Capture the cell that displays the provided text and extract its [x, y] central coordinate. 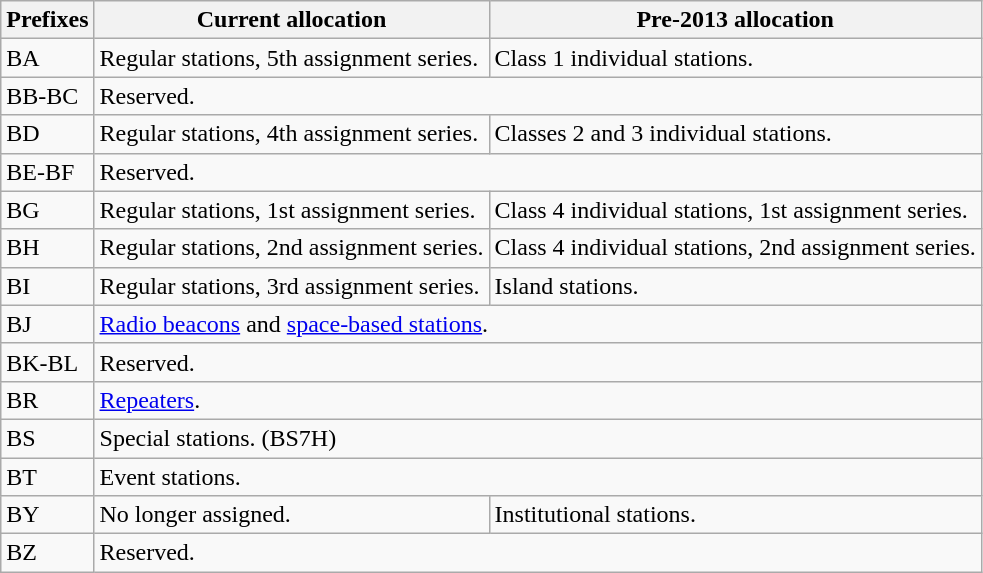
Class 4 individual stations, 2nd assignment series. [735, 248]
Institutional stations. [735, 515]
Repeaters. [538, 400]
BB-BC [48, 96]
Regular stations, 1st assignment series. [292, 210]
BG [48, 210]
No longer assigned. [292, 515]
Radio beacons and space-based stations. [538, 324]
Regular stations, 4th assignment series. [292, 134]
Regular stations, 2nd assignment series. [292, 248]
BS [48, 438]
BH [48, 248]
Regular stations, 5th assignment series. [292, 58]
Prefixes [48, 20]
BI [48, 286]
BD [48, 134]
BE-BF [48, 172]
Pre-2013 allocation [735, 20]
Island stations. [735, 286]
BR [48, 400]
Special stations. (BS7H) [538, 438]
Event stations. [538, 477]
Current allocation [292, 20]
BZ [48, 553]
Class 4 individual stations, 1st assignment series. [735, 210]
BJ [48, 324]
BT [48, 477]
Classes 2 and 3 individual stations. [735, 134]
BK-BL [48, 362]
Regular stations, 3rd assignment series. [292, 286]
BA [48, 58]
BY [48, 515]
Class 1 individual stations. [735, 58]
